Return (X, Y) of the center of cell containing provided text 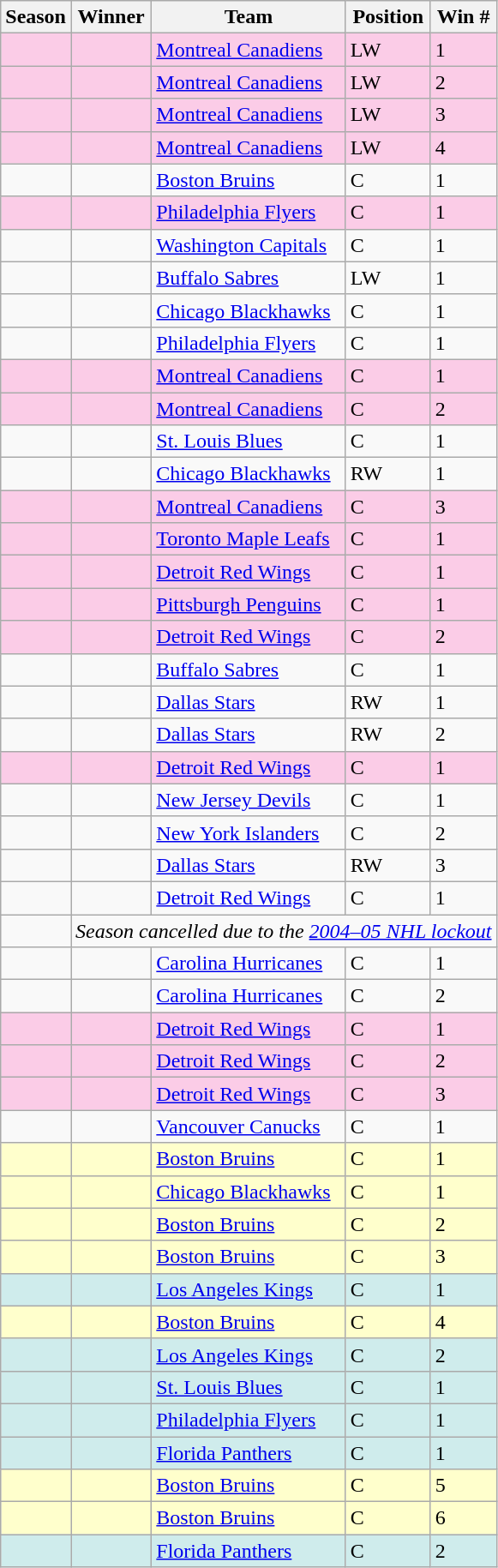
Team (249, 17)
5 (463, 1486)
Toronto Maple Leafs (249, 539)
Pittsburgh Penguins (249, 604)
Season (36, 17)
Vancouver Canucks (249, 1126)
Winner (111, 17)
New Jersey Devils (249, 800)
Washington Capitals (249, 245)
6 (463, 1518)
Position (387, 17)
Win # (463, 17)
Season cancelled due to the 2004–05 NHL lockout (283, 930)
New York Islanders (249, 832)
